Return (X, Y) of the center of cell containing provided text 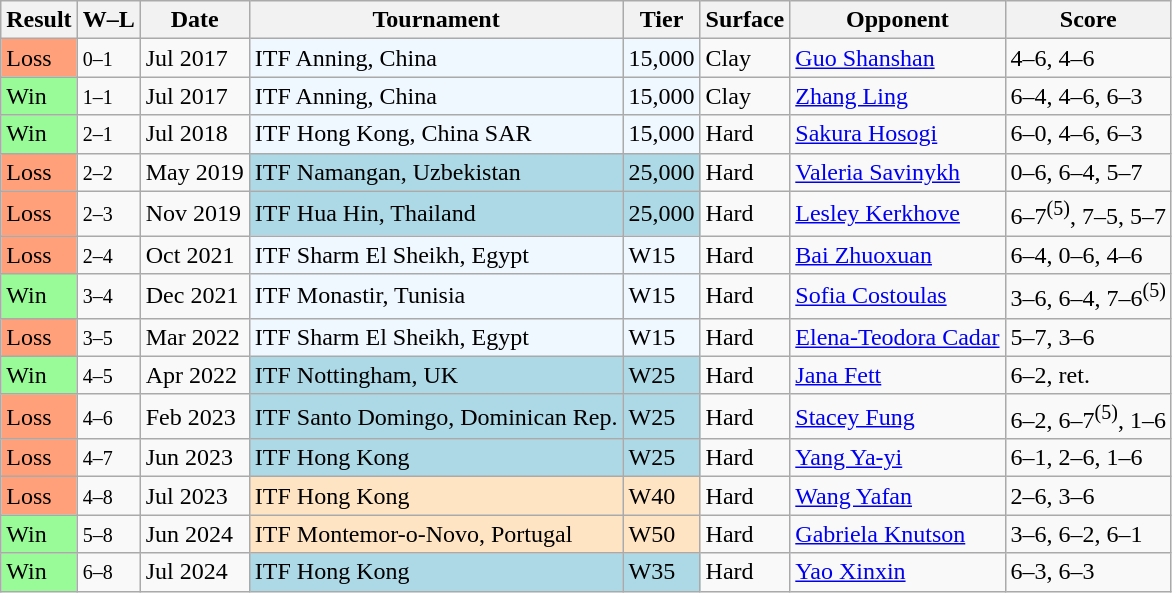
Score (1088, 20)
Jul 2023 (194, 496)
Dec 2021 (194, 296)
Yang Ya-yi (898, 458)
Result (39, 20)
ITF Hong Kong, China SAR (436, 134)
Oct 2021 (194, 255)
Date (194, 20)
4–5 (108, 375)
Jun 2023 (194, 458)
Opponent (898, 20)
2–6, 3–6 (1088, 496)
6–0, 4–6, 6–3 (1088, 134)
Nov 2019 (194, 214)
Yao Xinxin (898, 572)
4–7 (108, 458)
Sakura Hosogi (898, 134)
6–2, ret. (1088, 375)
6–8 (108, 572)
Wang Yafan (898, 496)
2–1 (108, 134)
W–L (108, 20)
Jun 2024 (194, 534)
May 2019 (194, 172)
ITF Namangan, Uzbekistan (436, 172)
Tournament (436, 20)
3–4 (108, 296)
Stacey Fung (898, 416)
W50 (662, 534)
Elena-Teodora Cadar (898, 337)
3–6, 6–2, 6–1 (1088, 534)
5–8 (108, 534)
ITF Monastir, Tunisia (436, 296)
2–2 (108, 172)
Lesley Kerkhove (898, 214)
ITF Santo Domingo, Dominican Rep. (436, 416)
Sofia Costoulas (898, 296)
Guo Shanshan (898, 58)
Jul 2018 (194, 134)
2–3 (108, 214)
Valeria Savinykh (898, 172)
ITF Nottingham, UK (436, 375)
W40 (662, 496)
6–7(5), 7–5, 5–7 (1088, 214)
Gabriela Knutson (898, 534)
3–6, 6–4, 7–6(5) (1088, 296)
Tier (662, 20)
Surface (745, 20)
6–1, 2–6, 1–6 (1088, 458)
0–1 (108, 58)
6–3, 6–3 (1088, 572)
0–6, 6–4, 5–7 (1088, 172)
Jana Fett (898, 375)
6–4, 0–6, 4–6 (1088, 255)
Apr 2022 (194, 375)
Bai Zhuoxuan (898, 255)
5–7, 3–6 (1088, 337)
Mar 2022 (194, 337)
ITF Hua Hin, Thailand (436, 214)
6–2, 6–7(5), 1–6 (1088, 416)
Feb 2023 (194, 416)
6–4, 4–6, 6–3 (1088, 96)
ITF Montemor-o-Novo, Portugal (436, 534)
3–5 (108, 337)
4–8 (108, 496)
Jul 2024 (194, 572)
2–4 (108, 255)
1–1 (108, 96)
4–6 (108, 416)
4–6, 4–6 (1088, 58)
Zhang Ling (898, 96)
W35 (662, 572)
